Identify which cell holds the provided text, then report its [x, y] central coordinate. 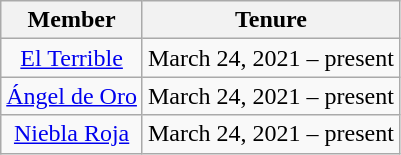
Member [72, 20]
Tenure [270, 20]
Niebla Roja [72, 134]
Ángel de Oro [72, 96]
El Terrible [72, 58]
